Detect which cell encompasses the target text, then output its [x, y] center coordinate. 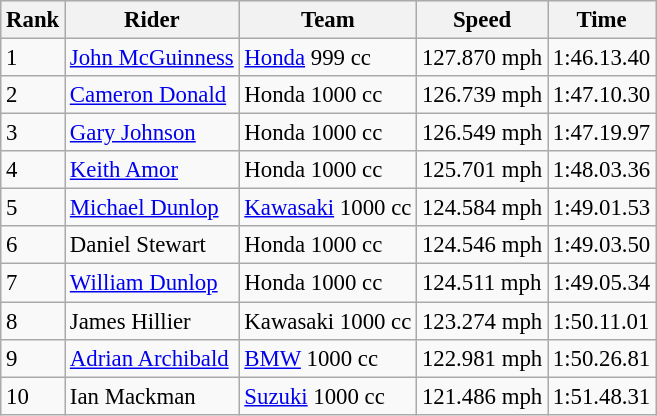
10 [33, 396]
Time [602, 20]
1:48.03.36 [602, 170]
2 [33, 95]
126.739 mph [482, 95]
124.584 mph [482, 208]
4 [33, 170]
1:49.01.53 [602, 208]
124.511 mph [482, 283]
124.546 mph [482, 245]
1:50.11.01 [602, 321]
Gary Johnson [152, 133]
6 [33, 245]
Rider [152, 20]
William Dunlop [152, 283]
1:46.13.40 [602, 58]
7 [33, 283]
122.981 mph [482, 358]
1:51.48.31 [602, 396]
Suzuki 1000 cc [328, 396]
Ian Mackman [152, 396]
126.549 mph [482, 133]
Adrian Archibald [152, 358]
8 [33, 321]
BMW 1000 cc [328, 358]
125.701 mph [482, 170]
Rank [33, 20]
127.870 mph [482, 58]
9 [33, 358]
1:49.03.50 [602, 245]
Speed [482, 20]
123.274 mph [482, 321]
5 [33, 208]
Honda 999 cc [328, 58]
Michael Dunlop [152, 208]
Daniel Stewart [152, 245]
121.486 mph [482, 396]
Team [328, 20]
Keith Amor [152, 170]
1:49.05.34 [602, 283]
James Hillier [152, 321]
1:50.26.81 [602, 358]
1:47.19.97 [602, 133]
Cameron Donald [152, 95]
1:47.10.30 [602, 95]
1 [33, 58]
3 [33, 133]
John McGuinness [152, 58]
